Find where the given text appears and provide that cell's center as [X, Y] coordinate. 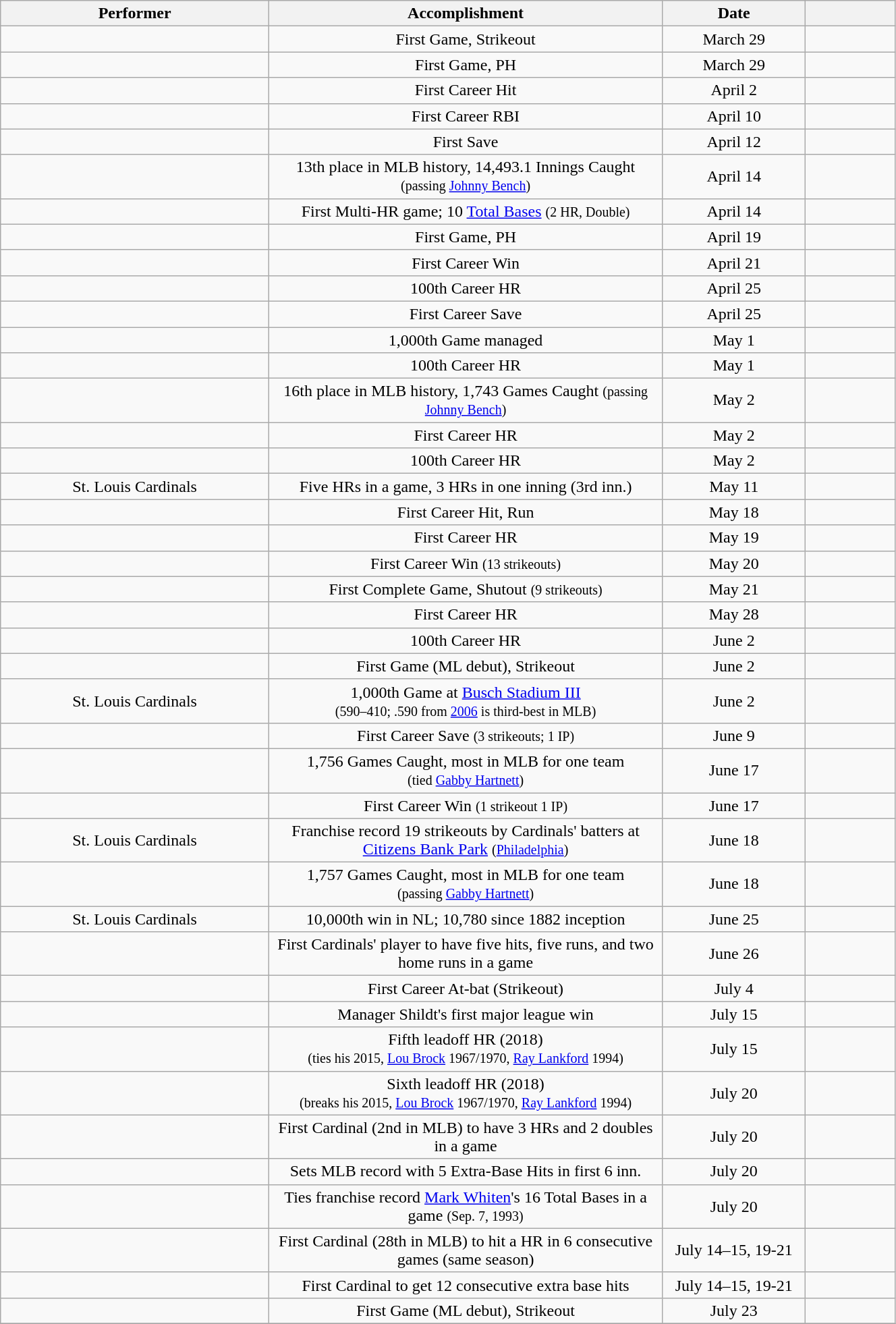
Manager Shildt's first major league win [466, 1014]
First Career Save (3 strikeouts; 1 IP) [466, 736]
May 11 [734, 487]
First Career Win [466, 263]
May 28 [734, 615]
April 21 [734, 263]
First Cardinal to get 12 consecutive extra base hits [466, 1285]
Franchise record 19 strikeouts by Cardinals' batters at Citizens Bank Park (Philadelphia) [466, 841]
1,000th Game managed [466, 339]
First Cardinal (28th in MLB) to hit a HR in 6 consecutive games (same season) [466, 1250]
April 10 [734, 116]
1,757 Games Caught, most in MLB for one team (passing Gabby Hartnett) [466, 884]
Date [734, 13]
First Career Hit [466, 90]
July 23 [734, 1311]
June 25 [734, 919]
May 18 [734, 512]
May 20 [734, 563]
First Cardinal (2nd in MLB) to have 3 HRs and 2 doubles in a game [466, 1136]
Ties franchise record Mark Whiten's 16 Total Bases in a game (Sep. 7, 1993) [466, 1207]
16th place in MLB history, 1,743 Games Caught (passing Johnny Bench) [466, 401]
First Career Win (13 strikeouts) [466, 563]
First Game, Strikeout [466, 39]
First Career Save [466, 314]
Sixth leadoff HR (2018) (breaks his 2015, Lou Brock 1967/1970, Ray Lankford 1994) [466, 1093]
Accomplishment [466, 13]
April 2 [734, 90]
Five HRs in a game, 3 HRs in one inning (3rd inn.) [466, 487]
First Complete Game, Shutout (9 strikeouts) [466, 589]
June 26 [734, 954]
10,000th win in NL; 10,780 since 1882 inception [466, 919]
First Cardinals' player to have five hits, five runs, and two home runs in a game [466, 954]
First Career Win (1 strikeout 1 IP) [466, 805]
1,000th Game at Busch Stadium III (590–410; .590 from 2006 is third-best in MLB) [466, 700]
June 9 [734, 736]
1,756 Games Caught, most in MLB for one team (tied Gabby Hartnett) [466, 771]
April 19 [734, 237]
Fifth leadoff HR (2018) (ties his 2015, Lou Brock 1967/1970, Ray Lankford 1994) [466, 1049]
First Career Hit, Run [466, 512]
First Career RBI [466, 116]
First Career At-bat (Strikeout) [466, 989]
May 19 [734, 538]
May 21 [734, 589]
Performer [135, 13]
First Save [466, 142]
April 12 [734, 142]
July 4 [734, 989]
Sets MLB record with 5 Extra-Base Hits in first 6 inn. [466, 1171]
First Multi-HR game; 10 Total Bases (2 HR, Double) [466, 211]
13th place in MLB history, 14,493.1 Innings Caught (passing Johnny Bench) [466, 177]
